Provide the (X, Y) coordinate of the cell's center where the given text is located.  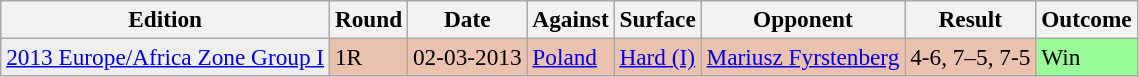
Poland (570, 57)
Surface (658, 19)
Outcome (1086, 19)
Date (468, 19)
02-03-2013 (468, 57)
Mariusz Fyrstenberg (803, 57)
Against (570, 19)
2013 Europe/Africa Zone Group I (166, 57)
Win (1086, 57)
Hard (I) (658, 57)
Result (970, 19)
1R (369, 57)
Opponent (803, 19)
4-6, 7–5, 7-5 (970, 57)
Edition (166, 19)
Round (369, 19)
